Search for the cell housing the specified text and yield its (X, Y) center coordinate. 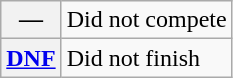
DNF (31, 58)
— (31, 20)
Did not finish (146, 58)
Did not compete (146, 20)
